Output the (X, Y) coordinate of the center of the cell containing the given text.  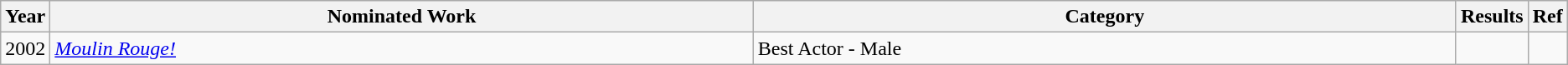
Best Actor - Male (1104, 48)
Nominated Work (402, 17)
Year (25, 17)
Category (1104, 17)
2002 (25, 48)
Results (1492, 17)
Ref (1548, 17)
Moulin Rouge! (402, 48)
